Locate the cell with the specified text and output its (X, Y) center coordinate. 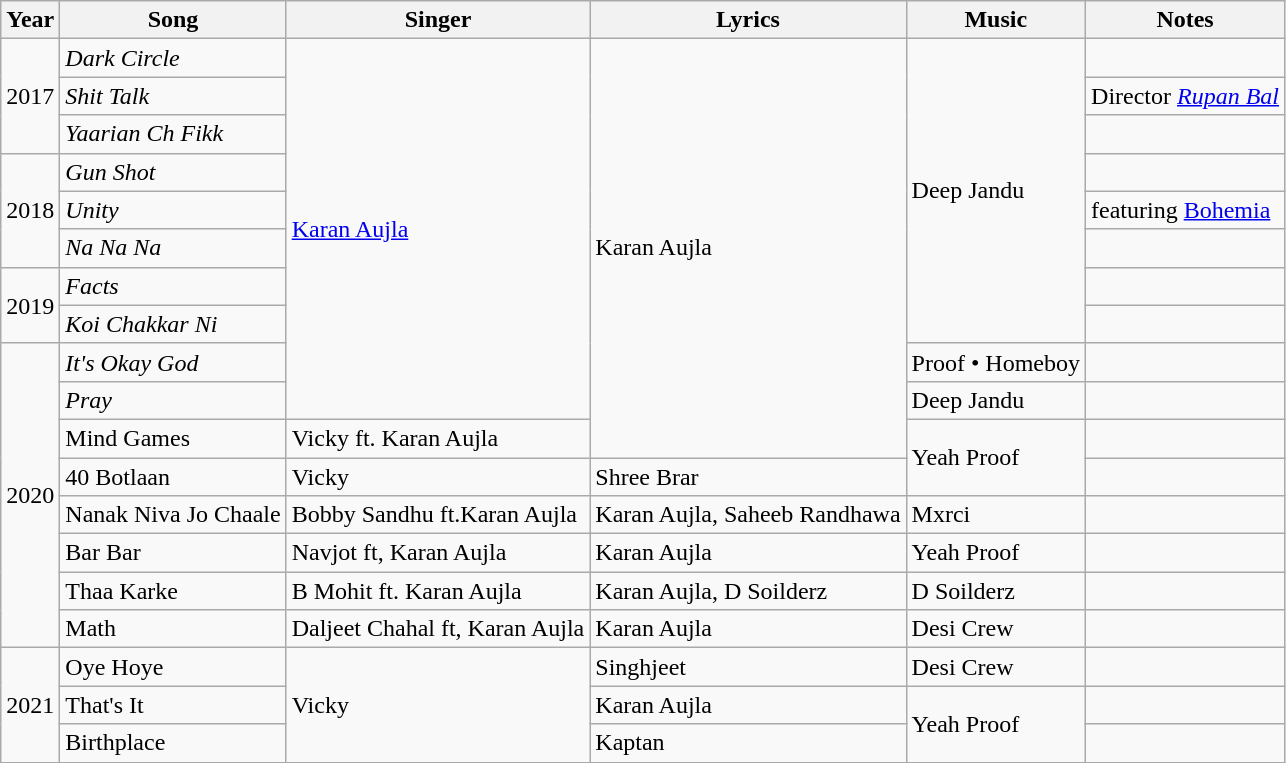
Pray (173, 400)
Mind Games (173, 438)
It's Okay God (173, 362)
Nanak Niva Jo Chaale (173, 515)
Navjot ft, Karan Aujla (438, 553)
Proof • Homeboy (996, 362)
2021 (30, 705)
Karan Aujla, Saheeb Randhawa (748, 515)
Song (173, 20)
D Soilderz (996, 591)
2017 (30, 96)
Gun Shot (173, 172)
Shit Talk (173, 96)
Music (996, 20)
Singhjeet (748, 667)
Daljeet Chahal ft, Karan Aujla (438, 629)
Math (173, 629)
featuring Bohemia (1186, 210)
Bobby Sandhu ft.Karan Aujla (438, 515)
Yaarian Ch Fikk (173, 134)
Koi Chakkar Ni (173, 324)
Bar Bar (173, 553)
Facts (173, 286)
40 Botlaan (173, 477)
Birthplace (173, 743)
Vicky ft. Karan Aujla (438, 438)
Unity (173, 210)
Karan Aujla, D Soilderz (748, 591)
That's It (173, 705)
Thaa Karke (173, 591)
2018 (30, 210)
Director Rupan Bal (1186, 96)
Mxrci (996, 515)
Notes (1186, 20)
B Mohit ft. Karan Aujla (438, 591)
Lyrics (748, 20)
Shree Brar (748, 477)
Dark Circle (173, 58)
Na Na Na (173, 248)
Oye Hoye (173, 667)
2020 (30, 495)
2019 (30, 305)
Year (30, 20)
Kaptan (748, 743)
Singer (438, 20)
